Determine the [X, Y] coordinate at the center of the cell enclosing the given text.  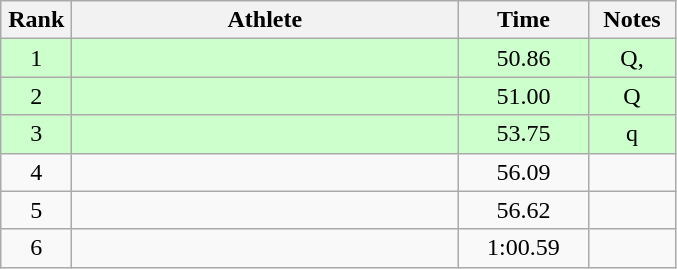
56.09 [524, 172]
Time [524, 20]
1:00.59 [524, 248]
53.75 [524, 134]
Notes [632, 20]
3 [36, 134]
Q [632, 96]
1 [36, 58]
50.86 [524, 58]
5 [36, 210]
2 [36, 96]
56.62 [524, 210]
q [632, 134]
51.00 [524, 96]
4 [36, 172]
Q, [632, 58]
6 [36, 248]
Rank [36, 20]
Athlete [265, 20]
